From the cell containing the given text, extract its center point as [x, y] coordinate. 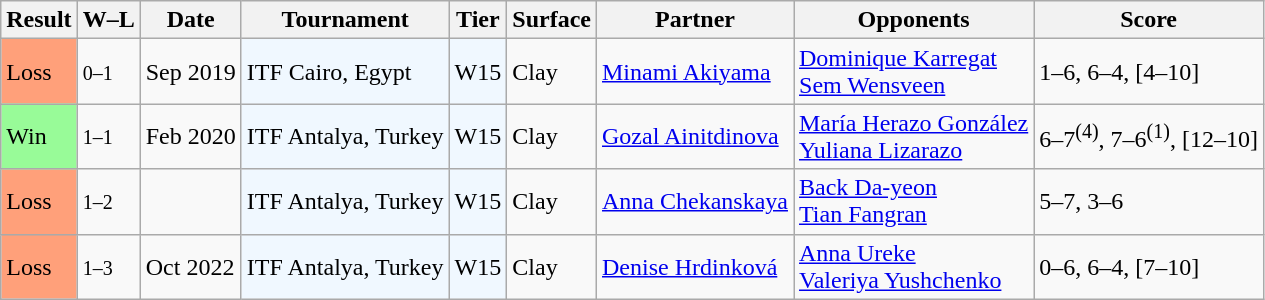
6–7(4), 7–6(1), [12–10] [1149, 136]
Minami Akiyama [694, 72]
1–2 [108, 202]
Result [39, 20]
Anna Ureke Valeriya Yushchenko [914, 266]
Surface [552, 20]
Date [190, 20]
Dominique Karregat Sem Wensveen [914, 72]
1–6, 6–4, [4–10] [1149, 72]
Tier [478, 20]
Denise Hrdinková [694, 266]
Tournament [345, 20]
Score [1149, 20]
María Herazo González Yuliana Lizarazo [914, 136]
Feb 2020 [190, 136]
W–L [108, 20]
Anna Chekanskaya [694, 202]
1–1 [108, 136]
Partner [694, 20]
5–7, 3–6 [1149, 202]
1–3 [108, 266]
Win [39, 136]
Sep 2019 [190, 72]
Back Da-yeon Tian Fangran [914, 202]
Opponents [914, 20]
ITF Cairo, Egypt [345, 72]
Oct 2022 [190, 266]
0–6, 6–4, [7–10] [1149, 266]
Gozal Ainitdinova [694, 136]
0–1 [108, 72]
